Locate the cell with the specified text and output its (X, Y) center coordinate. 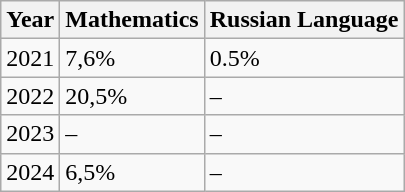
7,6% (132, 58)
Year (30, 20)
20,5% (132, 96)
2022 (30, 96)
2021 (30, 58)
Russian Language (304, 20)
2023 (30, 134)
0.5% (304, 58)
2024 (30, 172)
6,5% (132, 172)
Mathematics (132, 20)
